Return (X, Y) of the center of cell containing provided text 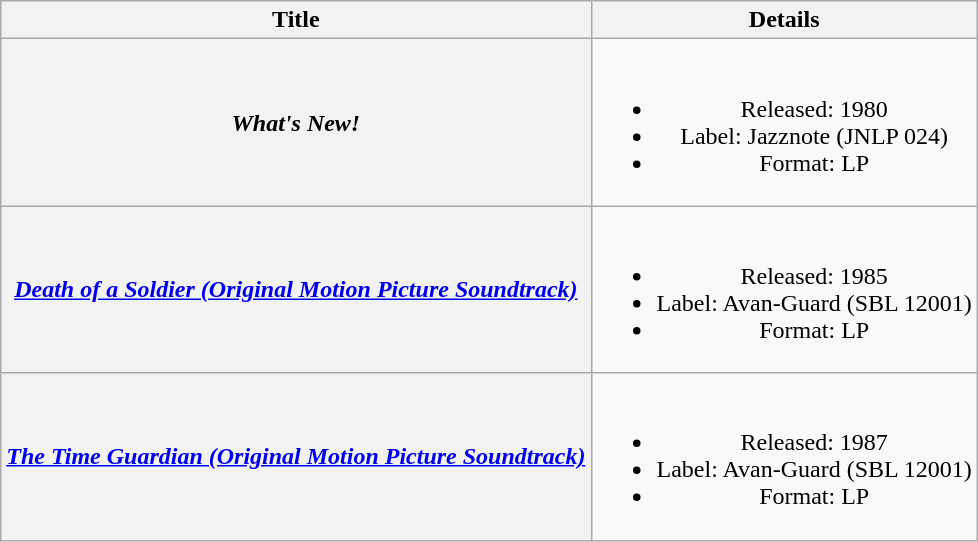
Title (296, 20)
Details (784, 20)
The Time Guardian (Original Motion Picture Soundtrack) (296, 456)
Released: 1985Label: Avan-Guard (SBL 12001)Format: LP (784, 290)
Released: 1987Label: Avan-Guard (SBL 12001)Format: LP (784, 456)
Released: 1980Label: Jazznote (JNLP 024)Format: LP (784, 122)
Death of a Soldier (Original Motion Picture Soundtrack) (296, 290)
What's New! (296, 122)
